Detect which cell encompasses the target text, then output its [X, Y] center coordinate. 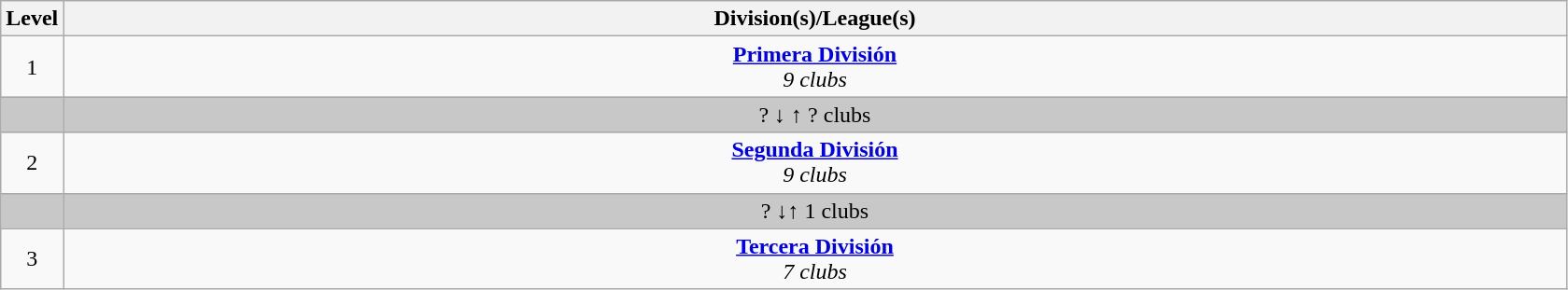
2 [32, 162]
? ↓↑ 1 clubs [814, 211]
Segunda División9 clubs [814, 162]
1 [32, 67]
Tercera División7 clubs [814, 259]
? ↓ ↑ ? clubs [814, 115]
3 [32, 259]
Primera División9 clubs [814, 67]
Division(s)/League(s) [814, 19]
Level [32, 19]
